Extract the (x, y) coordinate from the center of the cell holding the provided text.  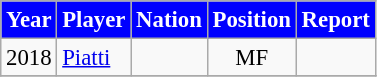
Report (336, 20)
Position (252, 20)
2018 (29, 58)
Nation (169, 20)
MF (252, 58)
Player (94, 20)
Piatti (94, 58)
Year (29, 20)
